Provide the [x, y] coordinate of the cell's center where the given text is located.  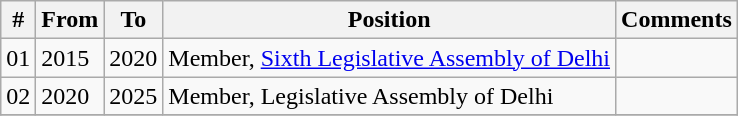
Member, Sixth Legislative Assembly of Delhi [390, 58]
Position [390, 20]
2025 [134, 96]
01 [18, 58]
To [134, 20]
Comments [677, 20]
From [70, 20]
# [18, 20]
02 [18, 96]
Member, Legislative Assembly of Delhi [390, 96]
2015 [70, 58]
